Scan for the cell matching the given text and deliver its (X, Y) coordinate at center. 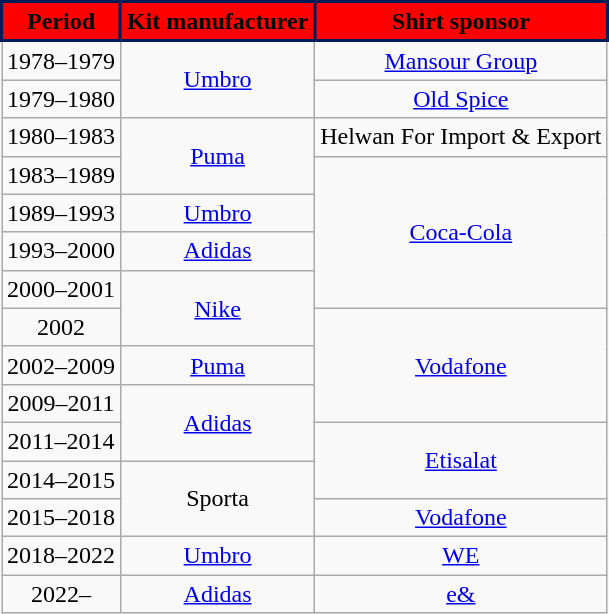
2009–2011 (62, 403)
Mansour Group (461, 60)
Old Spice (461, 99)
Period (62, 22)
2002–2009 (62, 365)
1978–1979 (62, 60)
2002 (62, 327)
2014–2015 (62, 479)
2015–2018 (62, 518)
Shirt sponsor (461, 22)
2022– (62, 594)
1983–1989 (62, 175)
Helwan For Import & Export (461, 137)
Etisalat (461, 460)
Kit manufacturer (218, 22)
Sporta (218, 498)
1980–1983 (62, 137)
1989–1993 (62, 213)
2000–2001 (62, 289)
Coca-Cola (461, 232)
2011–2014 (62, 441)
2018–2022 (62, 556)
1979–1980 (62, 99)
Nike (218, 308)
1993–2000 (62, 251)
WE (461, 556)
e& (461, 594)
